Pinpoint the cell where the given text exists, returning its [X, Y] midpoint coordinate. 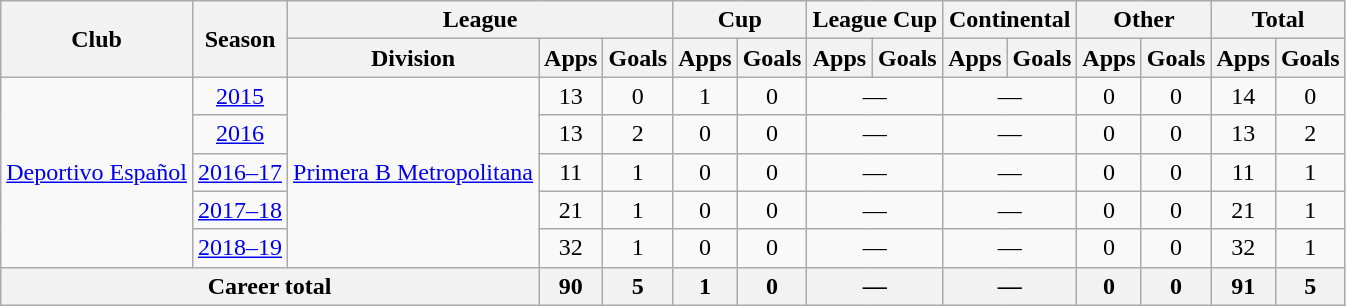
League Cup [875, 20]
2016 [240, 134]
Season [240, 39]
League [480, 20]
2015 [240, 96]
2017–18 [240, 210]
91 [1243, 286]
Club [97, 39]
Total [1278, 20]
Career total [270, 286]
14 [1243, 96]
Continental [1010, 20]
Other [1144, 20]
Deportivo Español [97, 172]
2016–17 [240, 172]
Division [414, 58]
2018–19 [240, 248]
90 [571, 286]
Primera B Metropolitana [414, 172]
Cup [740, 20]
